Detect which cell encompasses the target text, then output its [x, y] center coordinate. 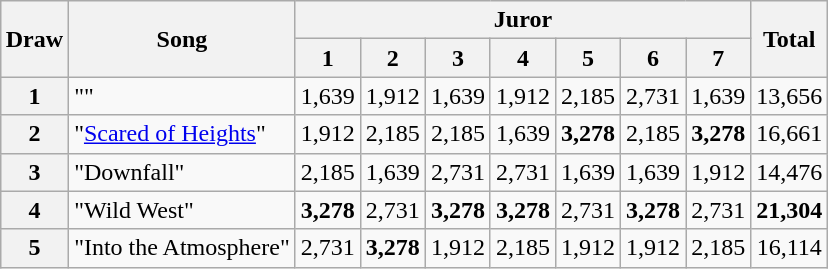
Song [182, 39]
"Wild West" [182, 210]
16,114 [790, 248]
"Scared of Heights" [182, 134]
Juror [522, 20]
Draw [34, 39]
"" [182, 96]
16,661 [790, 134]
13,656 [790, 96]
7 [718, 58]
"Into the Atmosphere" [182, 248]
6 [654, 58]
21,304 [790, 210]
14,476 [790, 172]
"Downfall" [182, 172]
Total [790, 39]
